From the cell containing the given text, extract its center point as [X, Y] coordinate. 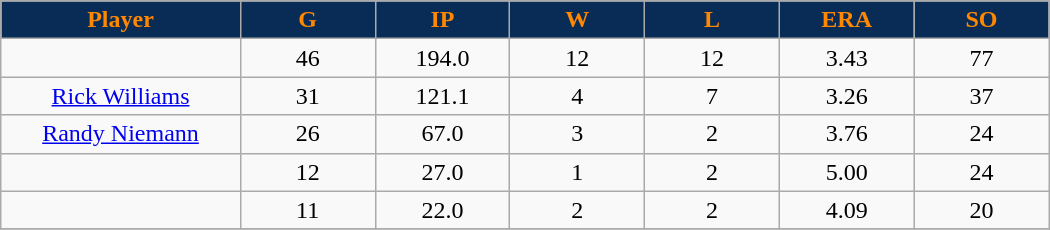
1 [578, 172]
46 [308, 58]
G [308, 20]
121.1 [442, 96]
5.00 [846, 172]
ERA [846, 20]
Randy Niemann [121, 134]
W [578, 20]
IP [442, 20]
L [712, 20]
31 [308, 96]
20 [982, 210]
27.0 [442, 172]
22.0 [442, 210]
3 [578, 134]
SO [982, 20]
194.0 [442, 58]
4.09 [846, 210]
7 [712, 96]
11 [308, 210]
Rick Williams [121, 96]
37 [982, 96]
4 [578, 96]
Player [121, 20]
3.26 [846, 96]
3.76 [846, 134]
3.43 [846, 58]
26 [308, 134]
77 [982, 58]
67.0 [442, 134]
